For the text-containing cell, return its midpoint in (x, y) coordinate format. 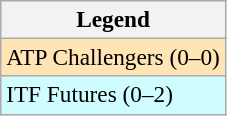
Legend (114, 19)
ATP Challengers (0–0) (114, 57)
ITF Futures (0–2) (114, 95)
